Find where the given text appears and provide that cell's center as (X, Y) coordinate. 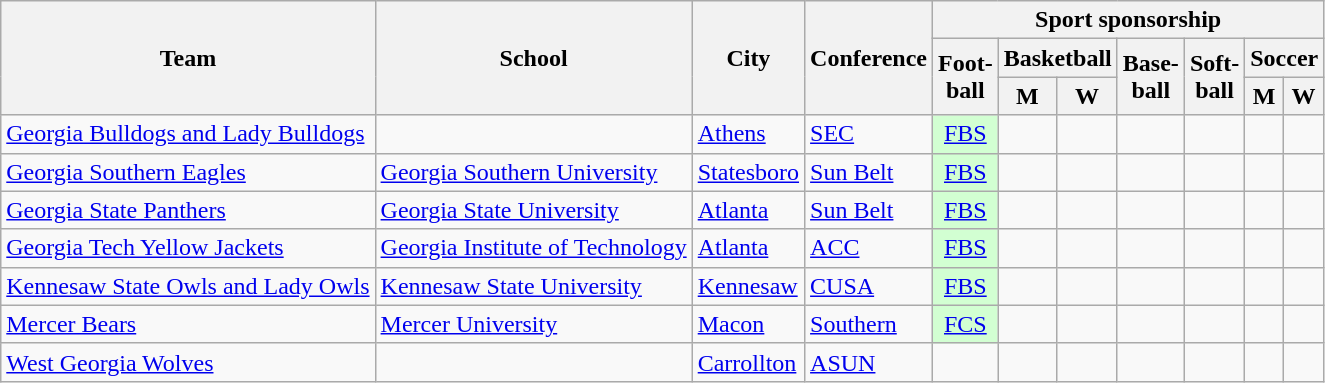
Athens (748, 134)
SEC (869, 134)
Kennesaw (748, 286)
Basketball (1058, 58)
Soft-ball (1214, 77)
ACC (869, 248)
Carrollton (748, 362)
Georgia State University (534, 210)
City (748, 58)
Georgia Tech Yellow Jackets (188, 248)
Soccer (1284, 58)
Base-ball (1150, 77)
CUSA (869, 286)
Georgia Southern University (534, 172)
School (534, 58)
Sport sponsorship (1128, 20)
Georgia Bulldogs and Lady Bulldogs (188, 134)
Georgia Southern Eagles (188, 172)
Kennesaw State University (534, 286)
Conference (869, 58)
Kennesaw State Owls and Lady Owls (188, 286)
Mercer University (534, 324)
Team (188, 58)
Macon (748, 324)
ASUN (869, 362)
Georgia Institute of Technology (534, 248)
Georgia State Panthers (188, 210)
West Georgia Wolves (188, 362)
Mercer Bears (188, 324)
Foot-ball (965, 77)
Statesboro (748, 172)
FCS (965, 324)
Southern (869, 324)
